Scan for the cell matching the given text and deliver its [X, Y] coordinate at center. 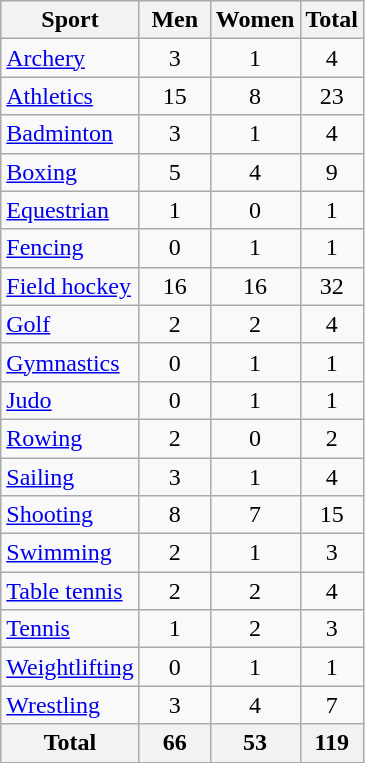
Athletics [70, 96]
66 [174, 743]
Equestrian [70, 210]
Archery [70, 58]
Shooting [70, 515]
Sailing [70, 477]
Sport [70, 20]
Table tennis [70, 591]
Fencing [70, 248]
23 [332, 96]
Rowing [70, 438]
Golf [70, 324]
Women [255, 20]
Tennis [70, 629]
Gymnastics [70, 362]
Men [174, 20]
Weightlifting [70, 667]
32 [332, 286]
9 [332, 172]
Judo [70, 400]
5 [174, 172]
Wrestling [70, 705]
119 [332, 743]
Field hockey [70, 286]
Boxing [70, 172]
Badminton [70, 134]
Swimming [70, 553]
53 [255, 743]
